Return [x, y] of the center of cell containing provided text 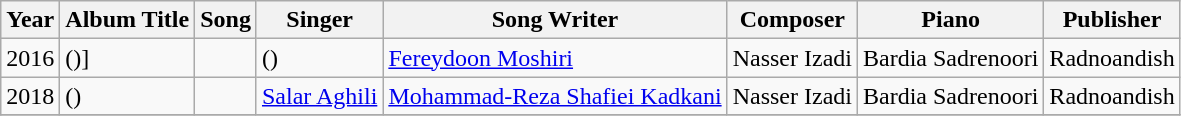
2016 [30, 58]
Album Title [128, 20]
Song [226, 20]
Singer [319, 20]
Piano [950, 20]
Year [30, 20]
Composer [792, 20]
()] [128, 58]
Salar Aghili [319, 96]
Fereydoon Moshiri [555, 58]
Publisher [1112, 20]
Song Writer [555, 20]
2018 [30, 96]
Mohammad-Reza Shafiei Kadkani [555, 96]
